Identify which cell holds the provided text, then report its (X, Y) central coordinate. 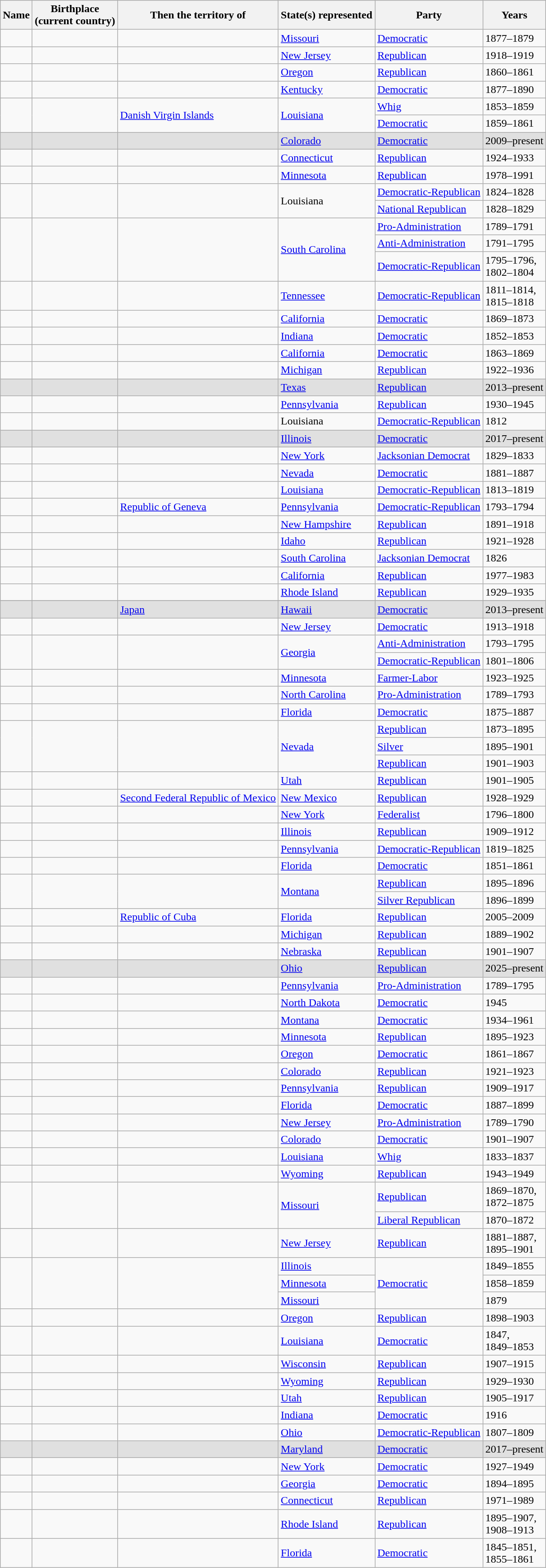
1924–1933 (514, 158)
1793–1795 (514, 644)
Nebraska (326, 951)
1901–1905 (514, 780)
1873–1895 (514, 729)
Birthplace(current country) (75, 15)
1928–1929 (514, 797)
North Carolina (326, 695)
1896–1899 (514, 900)
1894–1895 (514, 1484)
1916 (514, 1415)
Republic of Geneva (198, 507)
1891–1918 (514, 524)
Japan (198, 610)
New Hampshire (326, 524)
Party (429, 15)
1978–1991 (514, 175)
1930–1945 (514, 404)
1895–1901 (514, 746)
State(s) represented (326, 15)
Texas (326, 387)
Federalist (429, 815)
1971–1989 (514, 1501)
1922–1936 (514, 370)
1945 (514, 1003)
1789–1791 (514, 226)
Republic of Cuba (198, 917)
1845–1851, 1855–1861 (514, 1553)
North Dakota (326, 1003)
Danish Virgin Islands (198, 115)
Hawaii (326, 610)
1859–1861 (514, 124)
Tennessee (326, 296)
1870–1872 (514, 1220)
Silver (429, 746)
Name (16, 15)
1796–1800 (514, 815)
1889–1902 (514, 934)
1801–1806 (514, 661)
1887–1899 (514, 1105)
1858–1859 (514, 1283)
1869–1870, 1872–1875 (514, 1197)
1907–1915 (514, 1364)
1789–1793 (514, 695)
1852–1853 (514, 336)
1929–1930 (514, 1381)
1895–1896 (514, 883)
1811–1814, 1815–1818 (514, 296)
1826 (514, 558)
1923–1925 (514, 678)
1853–1859 (514, 106)
1795–1796, 1802–1804 (514, 267)
1929–1935 (514, 592)
1833–1837 (514, 1157)
1913–1918 (514, 627)
1934–1961 (514, 1020)
1789–1790 (514, 1122)
1789–1795 (514, 985)
1921–1928 (514, 541)
Silver Republican (429, 900)
Second Federal Republic of Mexico (198, 797)
1901–1903 (514, 763)
1977–1983 (514, 575)
Kentucky (326, 89)
1895–1907, 1908–1913 (514, 1524)
1869–1873 (514, 319)
1851–1861 (514, 866)
1819–1825 (514, 849)
1861–1867 (514, 1054)
1921–1923 (514, 1071)
1879 (514, 1300)
Wisconsin (326, 1364)
1860–1861 (514, 72)
1881–1887, 1895–1901 (514, 1243)
1813–1819 (514, 490)
New Mexico (326, 797)
1863–1869 (514, 353)
1909–1912 (514, 832)
Maryland (326, 1449)
1812 (514, 421)
Idaho (326, 541)
1927–1949 (514, 1466)
1793–1794 (514, 507)
1918–1919 (514, 55)
1898–1903 (514, 1317)
1847, 1849–1853 (514, 1340)
2025–present (514, 968)
1828–1829 (514, 209)
1875–1887 (514, 712)
1895–1923 (514, 1037)
1877–1890 (514, 89)
Liberal Republican (429, 1220)
1943–1949 (514, 1174)
1877–1879 (514, 38)
1791–1795 (514, 243)
1807–1809 (514, 1432)
Farmer-Labor (429, 678)
1905–1917 (514, 1398)
Then the territory of (198, 15)
1909–1917 (514, 1088)
1824–1828 (514, 192)
1849–1855 (514, 1266)
2005–2009 (514, 917)
2009–present (514, 141)
1881–1887 (514, 473)
1829–1833 (514, 455)
National Republican (429, 209)
Years (514, 15)
